Locate the cell with the specified text and output its (X, Y) center coordinate. 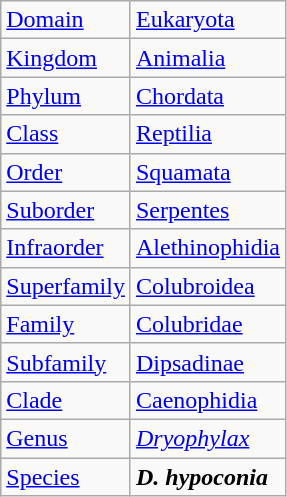
Superfamily (66, 286)
Species (66, 477)
Colubroidea (208, 286)
Dryophylax (208, 438)
Squamata (208, 172)
Dipsadinae (208, 362)
Phylum (66, 96)
Domain (66, 20)
Eukaryota (208, 20)
Chordata (208, 96)
Infraorder (66, 248)
Clade (66, 400)
Subfamily (66, 362)
Animalia (208, 58)
Genus (66, 438)
Family (66, 324)
Kingdom (66, 58)
Order (66, 172)
Reptilia (208, 134)
Caenophidia (208, 400)
D. hypoconia (208, 477)
Colubridae (208, 324)
Alethinophidia (208, 248)
Serpentes (208, 210)
Class (66, 134)
Suborder (66, 210)
